From the cell containing the given text, extract its center point as [X, Y] coordinate. 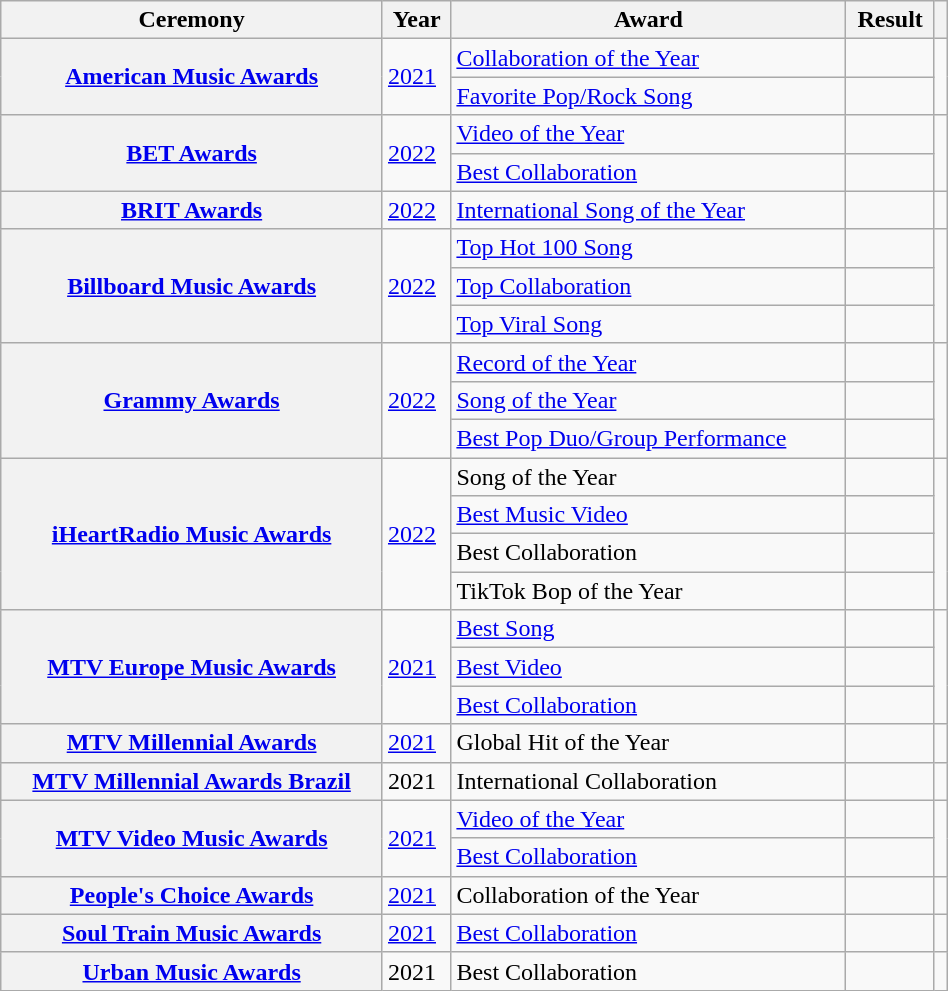
Soul Train Music Awards [192, 933]
Result [890, 20]
MTV Europe Music Awards [192, 667]
Grammy Awards [192, 400]
Top Collaboration [648, 286]
MTV Video Music Awards [192, 838]
Best Music Video [648, 515]
Urban Music Awards [192, 971]
MTV Millennial Awards Brazil [192, 781]
Top Viral Song [648, 324]
International Collaboration [648, 781]
BET Awards [192, 153]
People's Choice Awards [192, 895]
Best Song [648, 629]
BRIT Awards [192, 210]
American Music Awards [192, 77]
Top Hot 100 Song [648, 248]
Ceremony [192, 20]
Billboard Music Awards [192, 286]
Global Hit of the Year [648, 743]
Year [416, 20]
Favorite Pop/Rock Song [648, 96]
MTV Millennial Awards [192, 743]
Best Pop Duo/Group Performance [648, 438]
iHeartRadio Music Awards [192, 534]
Award [648, 20]
International Song of the Year [648, 210]
TikTok Bop of the Year [648, 591]
Record of the Year [648, 362]
Best Video [648, 667]
